Return the (x, y) coordinate for the center point of the cell that contains the specified text.  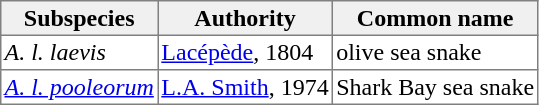
L.A. Smith, 1974 (246, 87)
olive sea snake (434, 52)
Common name (434, 18)
A. l. pooleorum (80, 87)
Subspecies (80, 18)
Lacépède, 1804 (246, 52)
A. l. laevis (80, 52)
Shark Bay sea snake (434, 87)
Authority (246, 18)
